Locate the cell with the specified text and output its [X, Y] center coordinate. 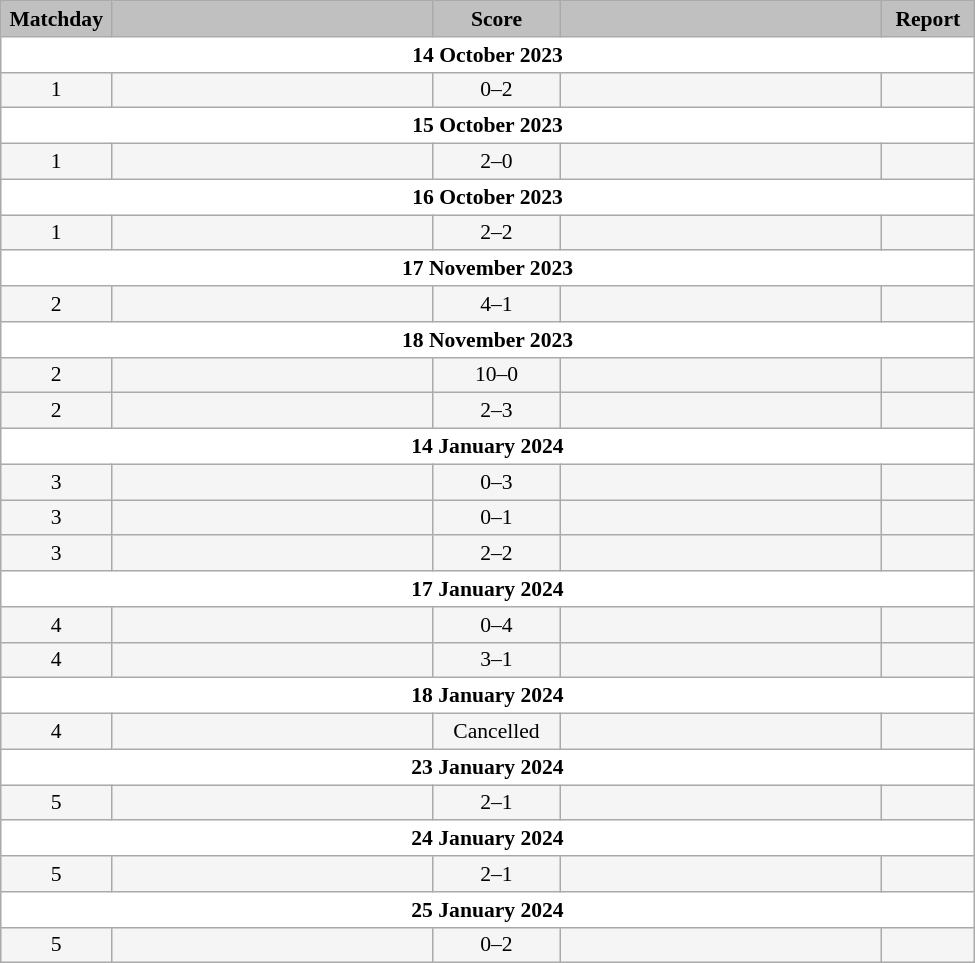
18 January 2024 [488, 696]
10–0 [496, 375]
3–1 [496, 660]
0–1 [496, 518]
2–3 [496, 411]
14 October 2023 [488, 55]
2–0 [496, 162]
15 October 2023 [488, 126]
16 October 2023 [488, 197]
23 January 2024 [488, 767]
Matchday [56, 19]
25 January 2024 [488, 910]
Score [496, 19]
Report [928, 19]
17 November 2023 [488, 269]
18 November 2023 [488, 340]
0–4 [496, 625]
17 January 2024 [488, 589]
14 January 2024 [488, 447]
0–3 [496, 482]
Cancelled [496, 732]
24 January 2024 [488, 839]
4–1 [496, 304]
